Capture the cell that displays the provided text and extract its [X, Y] central coordinate. 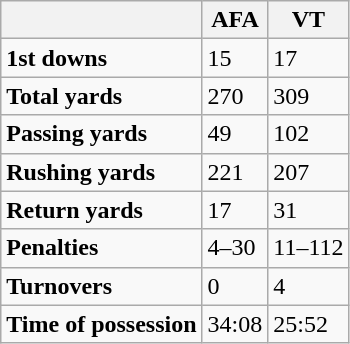
207 [308, 172]
34:08 [235, 324]
Total yards [102, 96]
Time of possession [102, 324]
270 [235, 96]
221 [235, 172]
Turnovers [102, 286]
VT [308, 20]
4 [308, 286]
4–30 [235, 248]
Penalties [102, 248]
Passing yards [102, 134]
Return yards [102, 210]
31 [308, 210]
1st downs [102, 58]
49 [235, 134]
102 [308, 134]
Rushing yards [102, 172]
11–112 [308, 248]
0 [235, 286]
309 [308, 96]
15 [235, 58]
25:52 [308, 324]
AFA [235, 20]
